Capture the cell that displays the provided text and extract its [x, y] central coordinate. 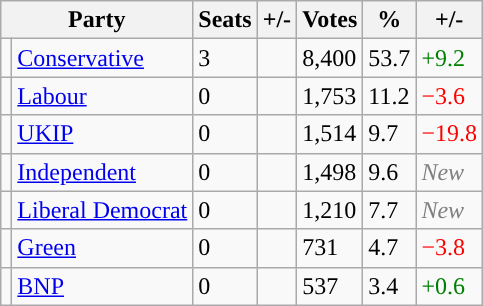
Independent [102, 172]
9.6 [390, 172]
1,498 [330, 172]
Green [102, 248]
9.7 [390, 134]
731 [330, 248]
Party [97, 20]
% [390, 20]
3.4 [390, 286]
Liberal Democrat [102, 210]
1,753 [330, 96]
11.2 [390, 96]
BNP [102, 286]
−3.8 [450, 248]
Conservative [102, 58]
−19.8 [450, 134]
7.7 [390, 210]
+0.6 [450, 286]
53.7 [390, 58]
1,210 [330, 210]
Labour [102, 96]
8,400 [330, 58]
537 [330, 286]
UKIP [102, 134]
Votes [330, 20]
+9.2 [450, 58]
4.7 [390, 248]
3 [225, 58]
−3.6 [450, 96]
Seats [225, 20]
1,514 [330, 134]
